Detect which cell encompasses the target text, then output its (X, Y) center coordinate. 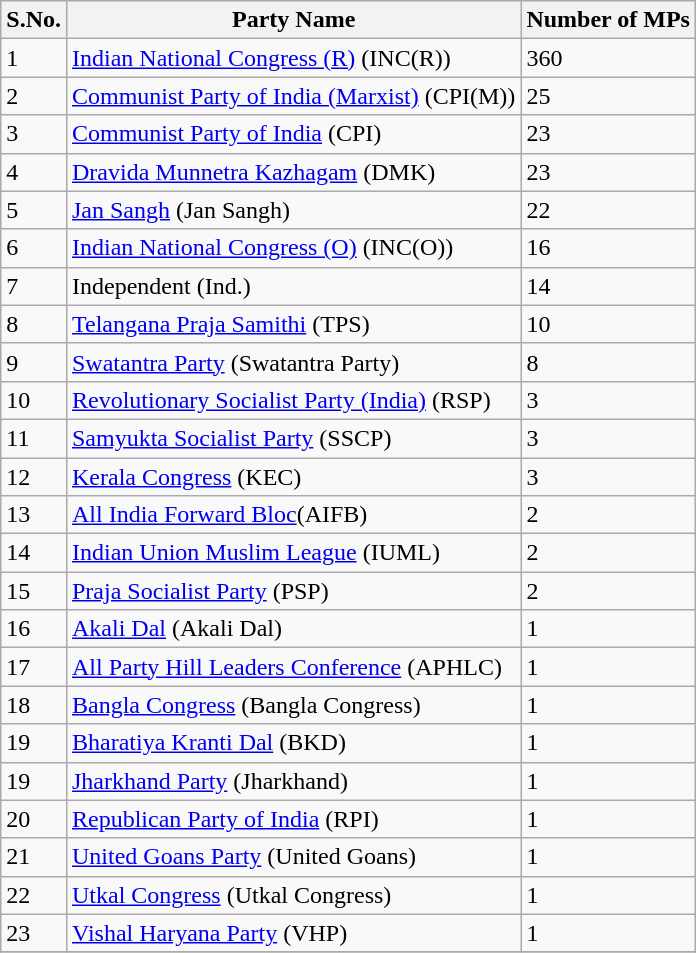
Jan Sangh (Jan Sangh) (293, 210)
25 (608, 96)
Swatantra Party (Swatantra Party) (293, 362)
Samyukta Socialist Party (SSCP) (293, 438)
Bharatiya Kranti Dal (BKD) (293, 743)
Indian Union Muslim League (IUML) (293, 553)
360 (608, 58)
17 (34, 667)
All India Forward Bloc(AIFB) (293, 515)
Republican Party of India (RPI) (293, 819)
S.No. (34, 20)
15 (34, 591)
Utkal Congress (Utkal Congress) (293, 895)
6 (34, 248)
12 (34, 477)
4 (34, 172)
11 (34, 438)
Number of MPs (608, 20)
Independent (Ind.) (293, 286)
Praja Socialist Party (PSP) (293, 591)
21 (34, 857)
Dravida Munnetra Kazhagam (DMK) (293, 172)
Communist Party of India (Marxist) (CPI(M)) (293, 96)
Communist Party of India (CPI) (293, 134)
Bangla Congress (Bangla Congress) (293, 705)
Jharkhand Party (Jharkhand) (293, 781)
Indian National Congress (O) (INC(O)) (293, 248)
All Party Hill Leaders Conference (APHLC) (293, 667)
7 (34, 286)
Akali Dal (Akali Dal) (293, 629)
Telangana Praja Samithi (TPS) (293, 324)
Party Name (293, 20)
20 (34, 819)
18 (34, 705)
9 (34, 362)
Indian National Congress (R) (INC(R)) (293, 58)
Kerala Congress (KEC) (293, 477)
13 (34, 515)
5 (34, 210)
Vishal Haryana Party (VHP) (293, 933)
Revolutionary Socialist Party (India) (RSP) (293, 400)
United Goans Party (United Goans) (293, 857)
